Find where the given text appears and provide that cell's center as [X, Y] coordinate. 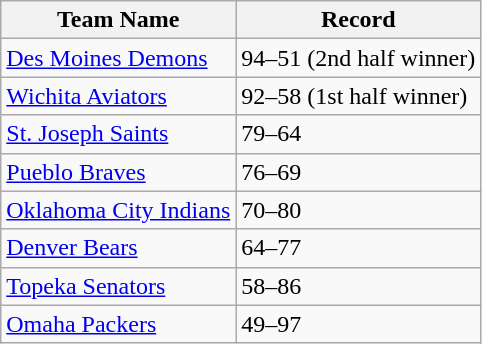
Pueblo Braves [118, 172]
Record [358, 20]
Topeka Senators [118, 286]
76–69 [358, 172]
St. Joseph Saints [118, 134]
58–86 [358, 286]
Oklahoma City Indians [118, 210]
70–80 [358, 210]
92–58 (1st half winner) [358, 96]
Wichita Aviators [118, 96]
49–97 [358, 324]
Des Moines Demons [118, 58]
Denver Bears [118, 248]
Omaha Packers [118, 324]
Team Name [118, 20]
64–77 [358, 248]
79–64 [358, 134]
94–51 (2nd half winner) [358, 58]
